Pinpoint the cell where the given text exists, returning its [X, Y] midpoint coordinate. 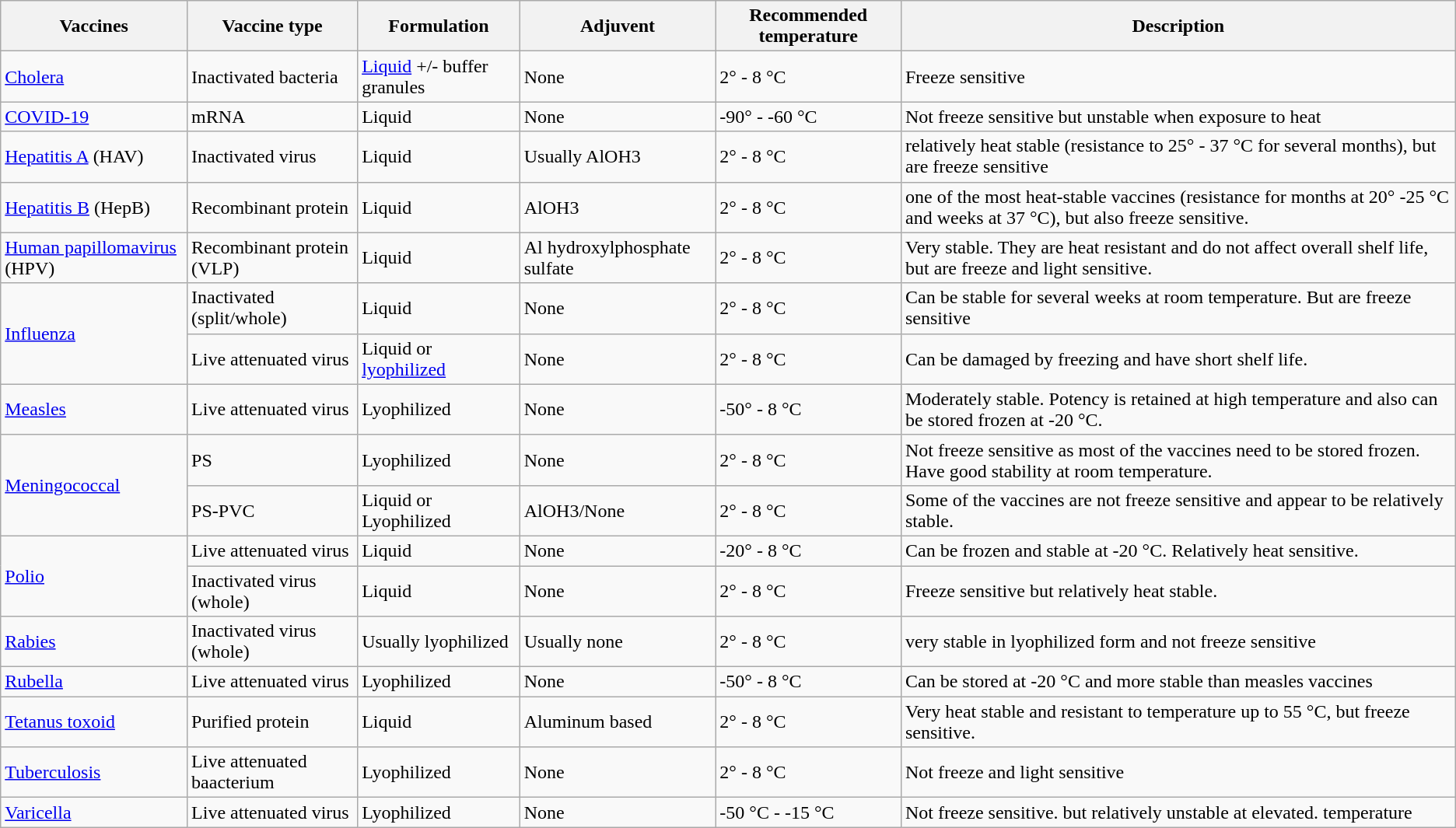
Can be damaged by freezing and have short shelf life. [1178, 359]
Vaccine type [272, 26]
Liquid +/- buffer granules [439, 76]
Varicella [94, 812]
Usually AlOH3 [618, 157]
Human papillomavirus (HPV) [94, 258]
Freeze sensitive [1178, 76]
Aluminum based [618, 721]
very stable in lyophilized form and not freeze sensitive [1178, 642]
Live attenuated baacterium [272, 773]
Hepatitis B (HepB) [94, 207]
AlOH3 [618, 207]
Purified protein [272, 721]
Inactivated virus [272, 157]
Usually none [618, 642]
Not freeze sensitive as most of the vaccines need to be stored frozen. Have good stability at room temperature. [1178, 460]
Can be stable for several weeks at room temperature. But are freeze sensitive [1178, 308]
Influenza [94, 334]
Can be frozen and stable at -20 °C. Relatively heat sensitive. [1178, 550]
PS [272, 460]
Some of the vaccines are not freeze sensitive and appear to be relatively stable. [1178, 510]
-50 °C - -15 °C [809, 812]
COVID-19 [94, 117]
Inactivated (split/whole) [272, 308]
Liquid or lyophilized [439, 359]
Moderately stable. Potency is retained at high temperature and also can be stored frozen at -20 °C. [1178, 409]
Al hydroxylphosphate sulfate [618, 258]
Inactivated bacteria [272, 76]
Usually lyophilized [439, 642]
Very heat stable and resistant to temperature up to 55 °C, but freeze sensitive. [1178, 721]
Polio [94, 575]
Recombinant protein [272, 207]
Tetanus toxoid [94, 721]
Adjuvent [618, 26]
Liquid or Lyophilized [439, 510]
Not freeze and light sensitive [1178, 773]
Rubella [94, 682]
Recombinant protein (VLP) [272, 258]
Can be stored at -20 °C and more stable than measles vaccines [1178, 682]
AlOH3/None [618, 510]
one of the most heat-stable vaccines (resistance for months at 20° -25 °C and weeks at 37 °C), but also freeze sensitive. [1178, 207]
Measles [94, 409]
Cholera [94, 76]
Not freeze sensitive. but relatively unstable at elevated. temperature [1178, 812]
Description [1178, 26]
PS-PVC [272, 510]
-20° - 8 °C [809, 550]
Recommended temperature [809, 26]
-90° - -60 °C [809, 117]
Vaccines [94, 26]
Very stable. They are heat resistant and do not affect overall shelf life, but are freeze and light sensitive. [1178, 258]
Hepatitis A (HAV) [94, 157]
Meningococcal [94, 485]
Not freeze sensitive but unstable when exposure to heat [1178, 117]
Freeze sensitive but relatively heat stable. [1178, 591]
Formulation [439, 26]
relatively heat stable (resistance to 25° - 37 °C for several months), but are freeze sensitive [1178, 157]
Rabies [94, 642]
Tuberculosis [94, 773]
mRNA [272, 117]
